Search for the cell housing the specified text and yield its [x, y] center coordinate. 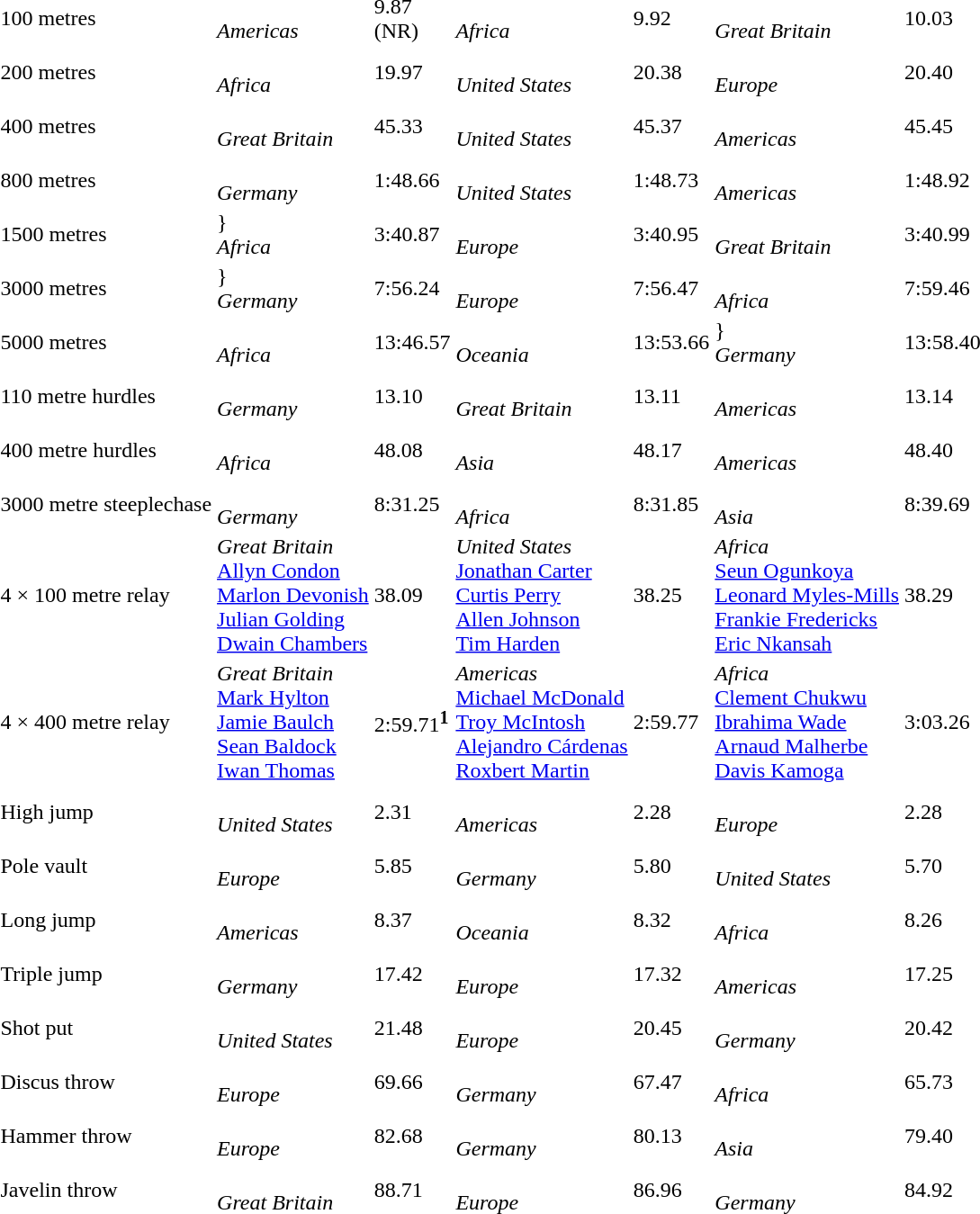
48.08 [412, 450]
2.28 [671, 812]
21.48 [412, 1028]
80.13 [671, 1136]
8.32 [671, 920]
1:48.66 [412, 180]
13:46.57 [412, 342]
AfricaSeun OgunkoyaLeonard Myles-MillsFrankie FredericksEric Nkansah [807, 595]
45.33 [412, 126]
8:31.85 [671, 504]
AmericasMichael McDonaldTroy McIntoshAlejandro CárdenasRoxbert Martin [542, 722]
13.11 [671, 396]
48.17 [671, 450]
1:48.73 [671, 180]
13.10 [412, 396]
5.80 [671, 866]
2.31 [412, 812]
82.68 [412, 1136]
38.09 [412, 595]
7:56.24 [412, 288]
67.47 [671, 1082]
3:40.95 [671, 234]
69.66 [412, 1082]
20.45 [671, 1028]
20.38 [671, 72]
United StatesJonathan CarterCurtis PerryAllen JohnsonTim Harden [542, 595]
8:31.25 [412, 504]
} Africa [293, 234]
45.37 [671, 126]
Great BritainAllyn CondonMarlon DevonishJulian GoldingDwain Chambers [293, 595]
2:59.77 [671, 722]
AfricaClement ChukwuIbrahima WadeArnaud MalherbeDavis Kamoga [807, 722]
Great BritainMark HyltonJamie BaulchSean BaldockIwan Thomas [293, 722]
3:40.87 [412, 234]
19.97 [412, 72]
7:56.47 [671, 288]
17.32 [671, 974]
2:59.711 [412, 722]
38.25 [671, 595]
8.37 [412, 920]
17.42 [412, 974]
5.85 [412, 866]
13:53.66 [671, 342]
